Capture the cell that displays the provided text and extract its [x, y] central coordinate. 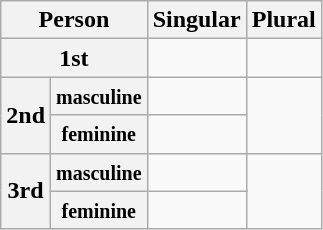
Singular [196, 20]
Person [74, 20]
Plural [284, 20]
2nd [26, 115]
3rd [26, 191]
1st [74, 58]
